For the text-containing cell, return its midpoint in [X, Y] coordinate format. 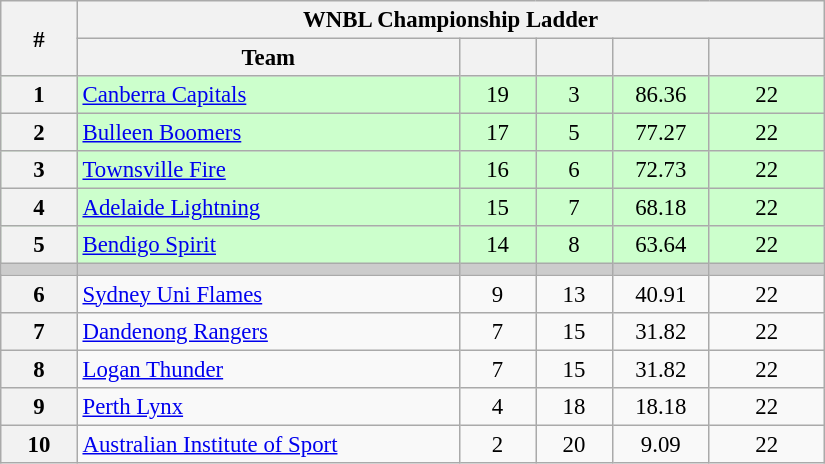
1 [39, 95]
19 [497, 95]
# [39, 38]
72.73 [660, 170]
68.18 [660, 208]
14 [497, 245]
Bendigo Spirit [268, 245]
Team [268, 58]
Australian Institute of Sport [268, 444]
Adelaide Lightning [268, 208]
Perth Lynx [268, 406]
86.36 [660, 95]
Sydney Uni Flames [268, 294]
17 [497, 133]
16 [497, 170]
Townsville Fire [268, 170]
18.18 [660, 406]
20 [574, 444]
63.64 [660, 245]
Canberra Capitals [268, 95]
77.27 [660, 133]
13 [574, 294]
Logan Thunder [268, 369]
Dandenong Rangers [268, 331]
10 [39, 444]
40.91 [660, 294]
Bulleen Boomers [268, 133]
WNBL Championship Ladder [450, 20]
9.09 [660, 444]
18 [574, 406]
